From the cell containing the given text, extract its center point as [X, Y] coordinate. 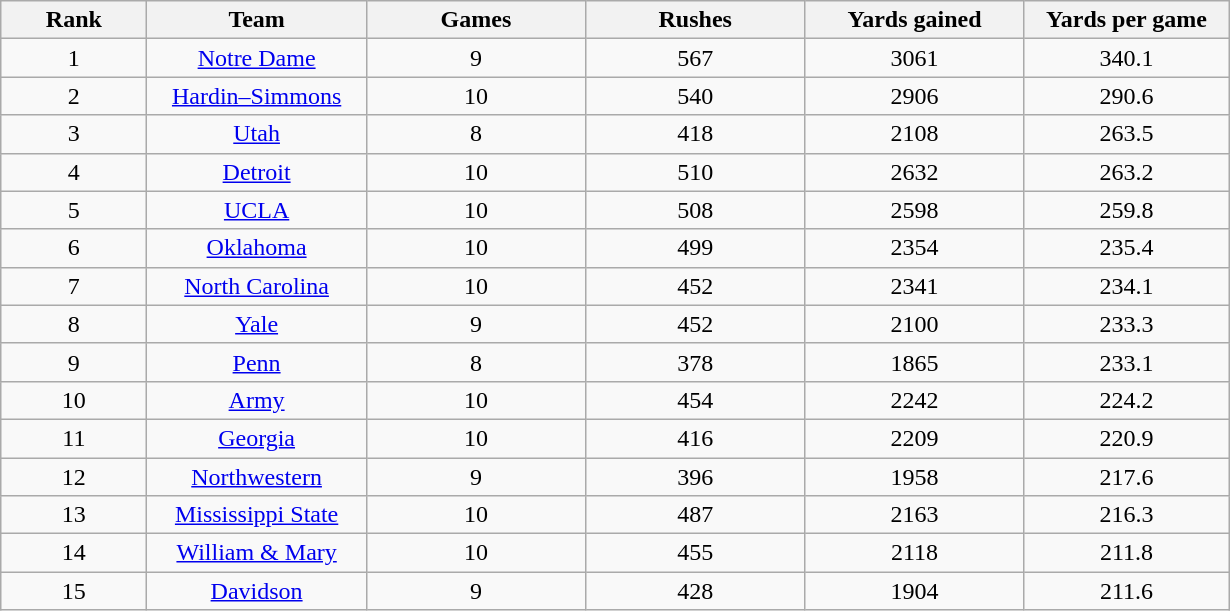
416 [696, 438]
2163 [914, 515]
Team [256, 20]
William & Mary [256, 553]
5 [74, 210]
217.6 [1126, 477]
2108 [914, 134]
14 [74, 553]
Georgia [256, 438]
UCLA [256, 210]
1904 [914, 591]
2118 [914, 553]
540 [696, 96]
487 [696, 515]
11 [74, 438]
418 [696, 134]
396 [696, 477]
Games [476, 20]
2632 [914, 172]
2598 [914, 210]
263.2 [1126, 172]
4 [74, 172]
290.6 [1126, 96]
2341 [914, 286]
428 [696, 591]
510 [696, 172]
North Carolina [256, 286]
211.6 [1126, 591]
6 [74, 248]
216.3 [1126, 515]
Army [256, 400]
12 [74, 477]
454 [696, 400]
Yale [256, 324]
2242 [914, 400]
Northwestern [256, 477]
378 [696, 362]
233.1 [1126, 362]
2354 [914, 248]
220.9 [1126, 438]
3061 [914, 58]
340.1 [1126, 58]
508 [696, 210]
259.8 [1126, 210]
211.8 [1126, 553]
455 [696, 553]
Rank [74, 20]
2209 [914, 438]
Notre Dame [256, 58]
224.2 [1126, 400]
1 [74, 58]
Rushes [696, 20]
567 [696, 58]
499 [696, 248]
3 [74, 134]
Yards per game [1126, 20]
Yards gained [914, 20]
Mississippi State [256, 515]
263.5 [1126, 134]
15 [74, 591]
13 [74, 515]
2100 [914, 324]
Oklahoma [256, 248]
1865 [914, 362]
Utah [256, 134]
Penn [256, 362]
1958 [914, 477]
Davidson [256, 591]
Hardin–Simmons [256, 96]
7 [74, 286]
2906 [914, 96]
2 [74, 96]
234.1 [1126, 286]
235.4 [1126, 248]
233.3 [1126, 324]
Detroit [256, 172]
